Return the (x, y) coordinate for the center point of the cell that contains the specified text.  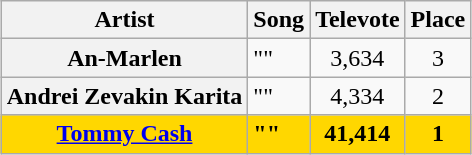
Tommy Cash (124, 134)
3,634 (358, 58)
4,334 (358, 96)
3 (438, 58)
Song (279, 20)
2 (438, 96)
1 (438, 134)
41,414 (358, 134)
Andrei Zevakin Karita (124, 96)
An-Marlen (124, 58)
Place (438, 20)
Televote (358, 20)
Artist (124, 20)
